Detect which cell encompasses the target text, then output its [x, y] center coordinate. 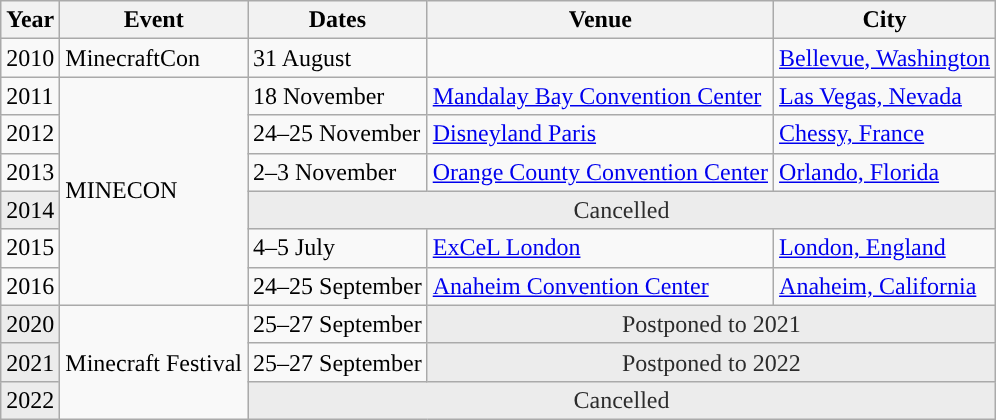
Venue [600, 20]
MINECON [154, 191]
Anaheim, California [885, 286]
2010 [30, 58]
City [885, 20]
Bellevue, Washington [885, 58]
Postponed to 2021 [711, 324]
Chessy, France [885, 134]
Anaheim Convention Center [600, 286]
2020 [30, 324]
MinecraftCon [154, 58]
Postponed to 2022 [711, 362]
Event [154, 20]
Minecraft Festival [154, 362]
2016 [30, 286]
Disneyland Paris [600, 134]
2015 [30, 248]
2013 [30, 172]
18 November [338, 96]
2–3 November [338, 172]
London, England [885, 248]
Year [30, 20]
31 August [338, 58]
Las Vegas, Nevada [885, 96]
2011 [30, 96]
Orlando, Florida [885, 172]
Mandalay Bay Convention Center [600, 96]
2021 [30, 362]
2022 [30, 400]
24–25 September [338, 286]
4–5 July [338, 248]
24–25 November [338, 134]
Dates [338, 20]
ExCeL London [600, 248]
Orange County Convention Center [600, 172]
2012 [30, 134]
2014 [30, 210]
